Search for the cell housing the specified text and yield its [X, Y] center coordinate. 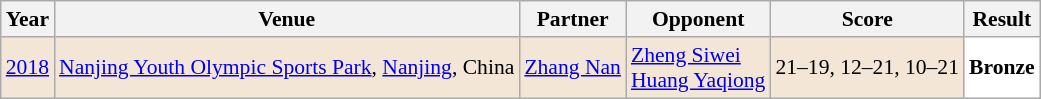
Bronze [1002, 68]
Venue [286, 19]
2018 [28, 68]
Nanjing Youth Olympic Sports Park, Nanjing, China [286, 68]
21–19, 12–21, 10–21 [867, 68]
Partner [572, 19]
Result [1002, 19]
Year [28, 19]
Score [867, 19]
Zhang Nan [572, 68]
Zheng Siwei Huang Yaqiong [698, 68]
Opponent [698, 19]
